Scan for the cell matching the given text and deliver its (X, Y) coordinate at center. 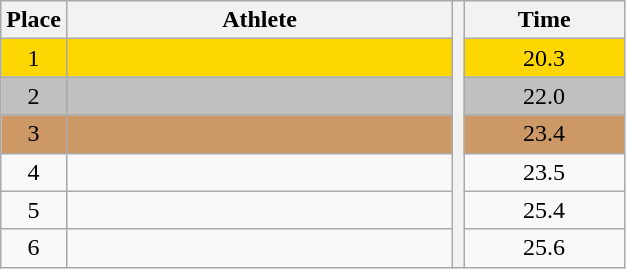
25.6 (544, 248)
Place (34, 20)
5 (34, 210)
1 (34, 58)
4 (34, 172)
20.3 (544, 58)
3 (34, 134)
6 (34, 248)
23.5 (544, 172)
25.4 (544, 210)
Athlete (259, 20)
2 (34, 96)
22.0 (544, 96)
23.4 (544, 134)
Time (544, 20)
